Scan for the cell matching the given text and deliver its (x, y) coordinate at center. 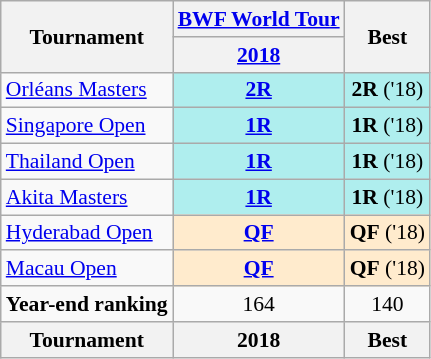
Year-end ranking (87, 304)
Orléans Masters (87, 90)
140 (388, 304)
BWF World Tour (259, 19)
164 (259, 304)
Singapore Open (87, 126)
2R ('18) (388, 90)
Thailand Open (87, 162)
Hyderabad Open (87, 233)
Akita Masters (87, 197)
2R (259, 90)
Macau Open (87, 269)
